Detect which cell encompasses the target text, then output its [X, Y] center coordinate. 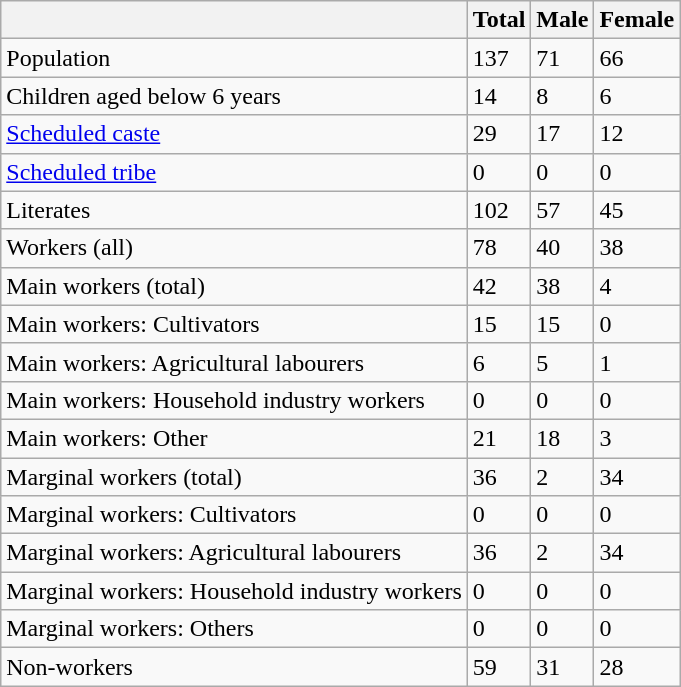
Male [562, 20]
Main workers (total) [234, 286]
78 [499, 248]
12 [637, 134]
29 [499, 134]
Marginal workers: Others [234, 629]
Workers (all) [234, 248]
59 [499, 667]
Scheduled tribe [234, 172]
Main workers: Household industry workers [234, 400]
Non-workers [234, 667]
137 [499, 58]
Main workers: Other [234, 438]
42 [499, 286]
5 [562, 362]
3 [637, 438]
57 [562, 210]
Literates [234, 210]
17 [562, 134]
28 [637, 667]
8 [562, 96]
Marginal workers: Agricultural labourers [234, 553]
4 [637, 286]
18 [562, 438]
45 [637, 210]
71 [562, 58]
40 [562, 248]
Scheduled caste [234, 134]
Marginal workers (total) [234, 477]
102 [499, 210]
Main workers: Cultivators [234, 324]
Population [234, 58]
Female [637, 20]
66 [637, 58]
14 [499, 96]
31 [562, 667]
1 [637, 362]
Total [499, 20]
Main workers: Agricultural labourers [234, 362]
21 [499, 438]
Children aged below 6 years [234, 96]
Marginal workers: Cultivators [234, 515]
Marginal workers: Household industry workers [234, 591]
